Output the (X, Y) coordinate of the center of the cell containing the given text.  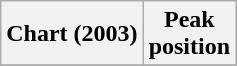
Peak position (189, 34)
Chart (2003) (72, 34)
